Scan for the cell matching the given text and deliver its (X, Y) coordinate at center. 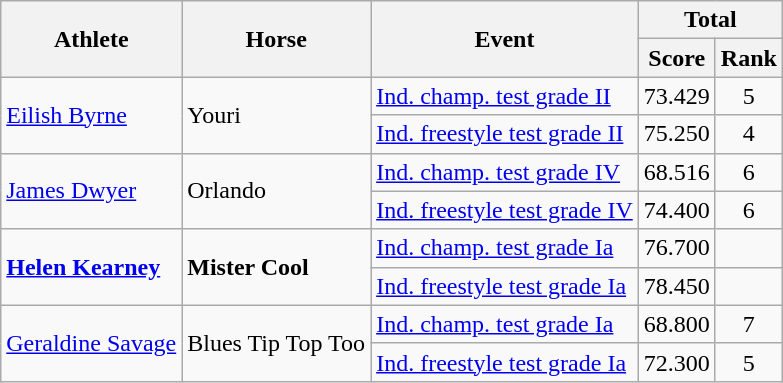
Score (676, 58)
68.516 (676, 172)
68.800 (676, 324)
Rank (748, 58)
76.700 (676, 248)
Youri (276, 115)
James Dwyer (92, 191)
Geraldine Savage (92, 343)
72.300 (676, 362)
Eilish Byrne (92, 115)
75.250 (676, 134)
7 (748, 324)
Ind. champ. test grade II (505, 96)
Blues Tip Top Too (276, 343)
Ind. champ. test grade IV (505, 172)
Ind. freestyle test grade II (505, 134)
Helen Kearney (92, 267)
Total (710, 20)
Event (505, 39)
Athlete (92, 39)
73.429 (676, 96)
78.450 (676, 286)
Orlando (276, 191)
Mister Cool (276, 267)
74.400 (676, 210)
Horse (276, 39)
Ind. freestyle test grade IV (505, 210)
4 (748, 134)
